Provide the (x, y) coordinate of the cell's center where the given text is located.  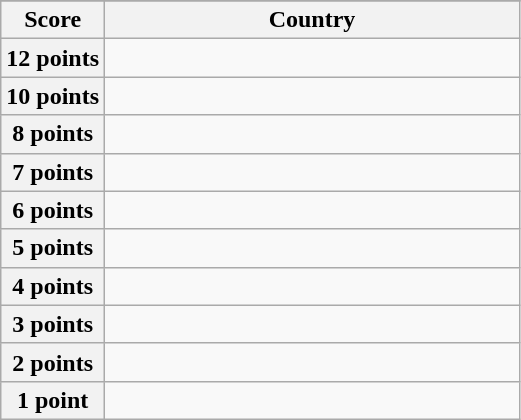
1 point (53, 400)
5 points (53, 248)
7 points (53, 172)
8 points (53, 134)
3 points (53, 324)
4 points (53, 286)
12 points (53, 58)
6 points (53, 210)
Score (53, 20)
2 points (53, 362)
Country (312, 20)
10 points (53, 96)
